Output the (x, y) coordinate of the center of the cell containing the given text.  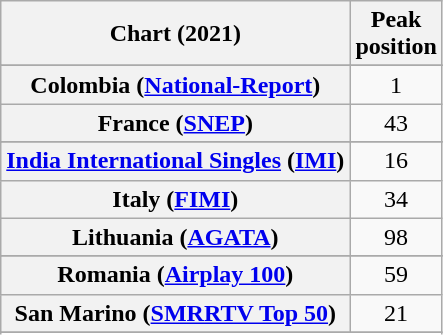
98 (396, 237)
Chart (2021) (176, 34)
21 (396, 313)
43 (396, 123)
Colombia (National-Report) (176, 85)
Lithuania (AGATA) (176, 237)
Peakposition (396, 34)
San Marino (SMRRTV Top 50) (176, 313)
Romania (Airplay 100) (176, 275)
59 (396, 275)
16 (396, 161)
34 (396, 199)
France (SNEP) (176, 123)
India International Singles (IMI) (176, 161)
1 (396, 85)
Italy (FIMI) (176, 199)
